Determine the [x, y] coordinate at the center of the cell enclosing the given text.  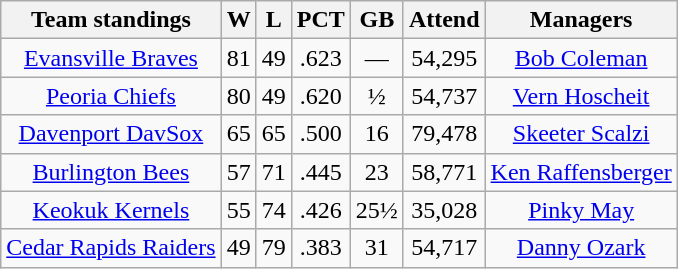
23 [376, 172]
Managers [581, 20]
58,771 [444, 172]
Evansville Braves [111, 58]
79,478 [444, 134]
Davenport DavSox [111, 134]
.620 [320, 96]
Ken Raffensberger [581, 172]
Cedar Rapids Raiders [111, 248]
Pinky May [581, 210]
54,295 [444, 58]
.426 [320, 210]
PCT [320, 20]
Attend [444, 20]
Skeeter Scalzi [581, 134]
GB [376, 20]
54,737 [444, 96]
Peoria Chiefs [111, 96]
.445 [320, 172]
79 [274, 248]
— [376, 58]
.383 [320, 248]
Team standings [111, 20]
.623 [320, 58]
.500 [320, 134]
74 [274, 210]
16 [376, 134]
81 [238, 58]
35,028 [444, 210]
Burlington Bees [111, 172]
31 [376, 248]
L [274, 20]
Bob Coleman [581, 58]
80 [238, 96]
25½ [376, 210]
Danny Ozark [581, 248]
½ [376, 96]
55 [238, 210]
Vern Hoscheit [581, 96]
54,717 [444, 248]
57 [238, 172]
71 [274, 172]
W [238, 20]
Keokuk Kernels [111, 210]
